Determine the [X, Y] coordinate at the center of the cell enclosing the given text.  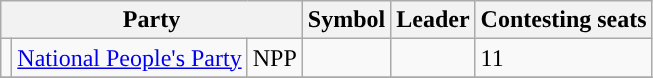
Leader [433, 20]
Contesting seats [564, 20]
11 [564, 58]
Party [152, 20]
NPP [274, 58]
National People's Party [130, 58]
Symbol [346, 20]
